For the text-containing cell, return its midpoint in (x, y) coordinate format. 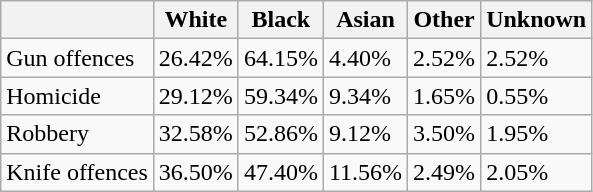
26.42% (196, 58)
Robbery (78, 134)
29.12% (196, 96)
3.50% (444, 134)
1.65% (444, 96)
Homicide (78, 96)
0.55% (536, 96)
2.05% (536, 172)
4.40% (365, 58)
White (196, 20)
2.49% (444, 172)
52.86% (280, 134)
32.58% (196, 134)
47.40% (280, 172)
Knife offences (78, 172)
1.95% (536, 134)
Black (280, 20)
36.50% (196, 172)
Other (444, 20)
Asian (365, 20)
59.34% (280, 96)
64.15% (280, 58)
9.12% (365, 134)
Gun offences (78, 58)
11.56% (365, 172)
Unknown (536, 20)
9.34% (365, 96)
